Provide the [x, y] coordinate of the cell's center where the given text is located.  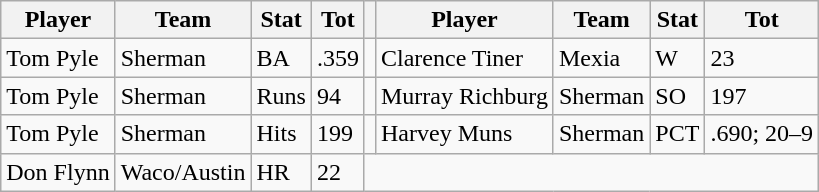
Mexia [601, 58]
94 [338, 96]
.690; 20–9 [762, 134]
BA [281, 58]
SO [678, 96]
23 [762, 58]
Don Flynn [58, 172]
Murray Richburg [464, 96]
Clarence Tiner [464, 58]
197 [762, 96]
22 [338, 172]
Waco/Austin [183, 172]
HR [281, 172]
W [678, 58]
Hits [281, 134]
.359 [338, 58]
Runs [281, 96]
199 [338, 134]
PCT [678, 134]
Harvey Muns [464, 134]
